Identify which cell holds the provided text, then report its (X, Y) central coordinate. 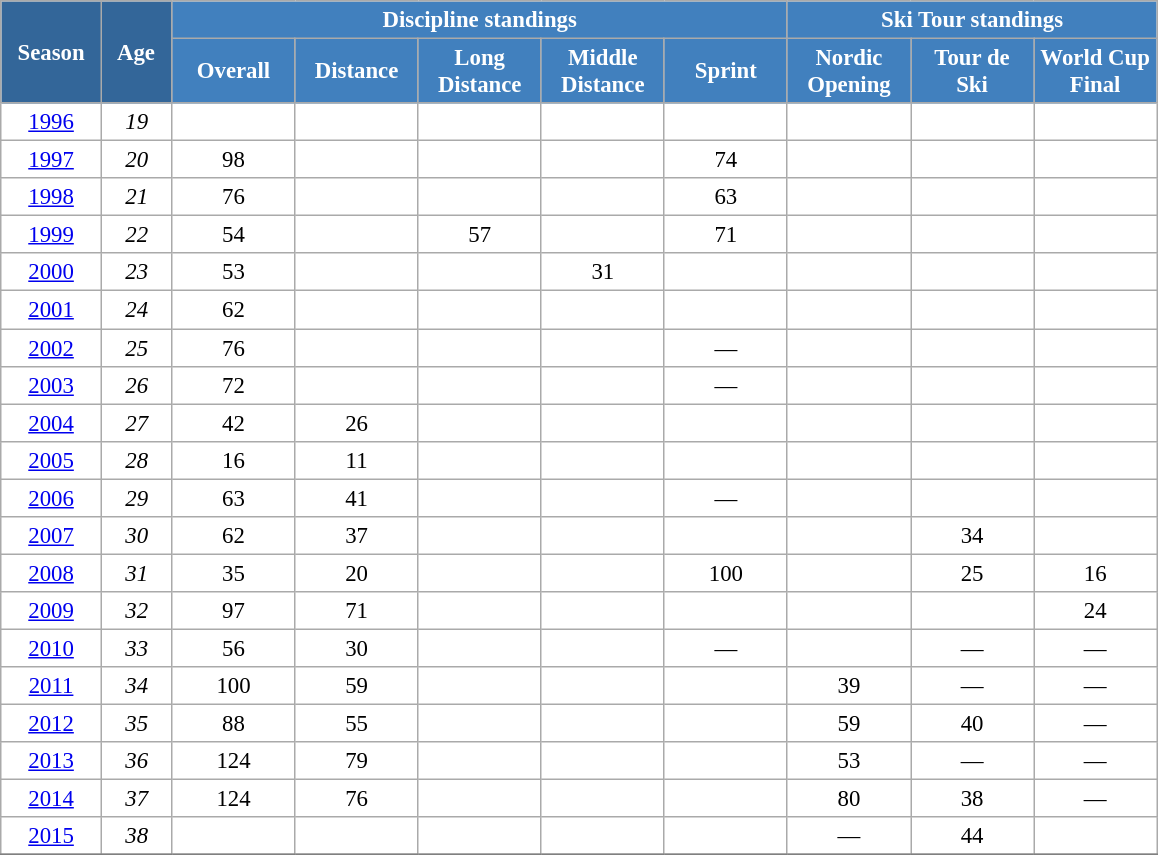
2009 (52, 611)
79 (356, 761)
Distance (356, 72)
55 (356, 724)
32 (136, 611)
2015 (52, 836)
39 (848, 686)
Age (136, 52)
97 (234, 611)
88 (234, 724)
36 (136, 761)
2003 (52, 385)
33 (136, 648)
56 (234, 648)
2010 (52, 648)
22 (136, 235)
44 (972, 836)
Long Distance (480, 72)
41 (356, 498)
1999 (52, 235)
Season (52, 52)
1998 (52, 197)
2006 (52, 498)
Tour deSki (972, 72)
21 (136, 197)
2005 (52, 460)
23 (136, 273)
2001 (52, 310)
2004 (52, 423)
28 (136, 460)
98 (234, 160)
2008 (52, 573)
Ski Tour standings (972, 20)
World CupFinal (1096, 72)
42 (234, 423)
Overall (234, 72)
29 (136, 498)
54 (234, 235)
2011 (52, 686)
1996 (52, 122)
Middle Distance (602, 72)
80 (848, 799)
2002 (52, 348)
74 (726, 160)
40 (972, 724)
72 (234, 385)
57 (480, 235)
1997 (52, 160)
19 (136, 122)
2007 (52, 536)
2000 (52, 273)
2013 (52, 761)
2012 (52, 724)
27 (136, 423)
11 (356, 460)
NordicOpening (848, 72)
Discipline standings (480, 20)
Sprint (726, 72)
2014 (52, 799)
